Capture the cell that displays the provided text and extract its [x, y] central coordinate. 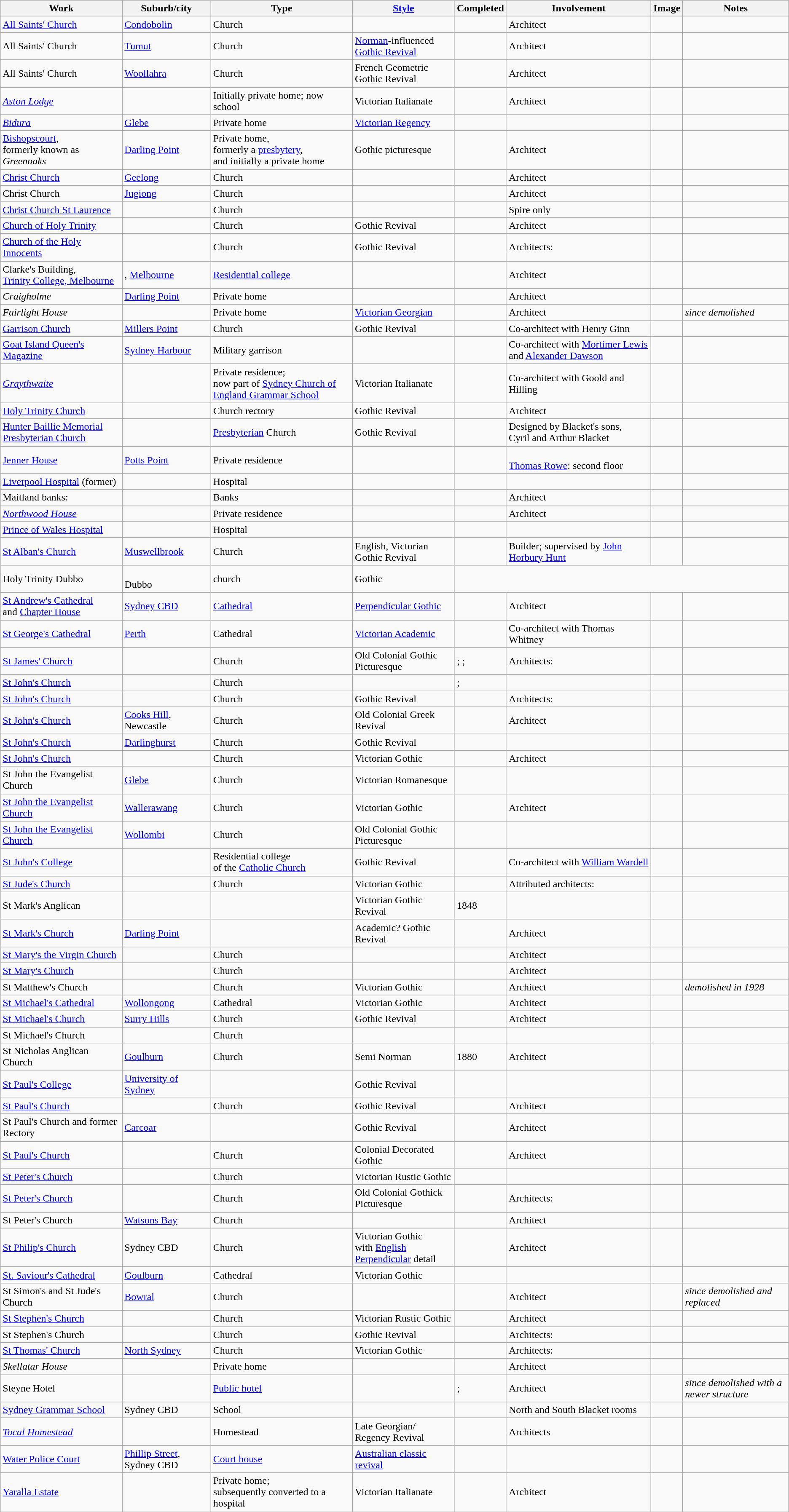
Suburb/city [166, 8]
Completed [480, 8]
Attributed architects: [578, 884]
Bishopscourt,formerly known as Greenoaks [62, 150]
Northwood House [62, 514]
Private home,formerly a presbytery,and initially a private home [282, 150]
Bowral [166, 1297]
Colonial Decorated Gothic [403, 1155]
Carcoar [166, 1127]
Builder; supervised by John Horbury Hunt [578, 551]
St John's College [62, 862]
Homestead [282, 1432]
St Thomas' Church [62, 1351]
Church of Holy Trinity [62, 225]
Victorian Regency [403, 123]
Garrison Church [62, 329]
Private home;subsequently converted to a hospital [282, 1492]
Tumut [166, 46]
Wallerawang [166, 807]
Fairlight House [62, 313]
Style [403, 8]
Cooks Hill, Newcastle [166, 720]
Banks [282, 498]
Church rectory [282, 411]
Hunter Baillie Memorial Presbyterian Church [62, 432]
Spire only [578, 209]
Victorian Gothic Revival [403, 906]
Australian classic revival [403, 1459]
School [282, 1410]
Graythwaite [62, 383]
Notes [736, 8]
Victorian Gothicwith English Perpendicular detail [403, 1247]
Victorian Romanesque [403, 780]
Surry Hills [166, 1019]
Wollombi [166, 835]
Goat Island Queen's Magazine [62, 351]
Steyne Hotel [62, 1389]
English, Victorian Gothic Revival [403, 551]
Initially private home; now school [282, 101]
Jenner House [62, 460]
St Philip's Church [62, 1247]
St Mark's Anglican [62, 906]
church [282, 579]
Water Police Court [62, 1459]
1880 [480, 1057]
Victorian Academic [403, 634]
Residential college [282, 275]
Private residence;now part of Sydney Church of England Grammar School [282, 383]
St Paul's Church and former Rectory [62, 1127]
Craigholme [62, 297]
St Simon's and St Jude's Church [62, 1297]
Prince of Wales Hospital [62, 530]
; ; [480, 661]
Aston Lodge [62, 101]
1848 [480, 906]
Thomas Rowe: second floor [578, 460]
Academic? Gothic Revival [403, 933]
St Michael's Cathedral [62, 1003]
Muswellbrook [166, 551]
North and South Blacket rooms [578, 1410]
Work [62, 8]
Maitland banks: [62, 498]
Millers Point [166, 329]
Residential collegeof the Catholic Church [282, 862]
St Andrew's Cathedraland Chapter House [62, 606]
Court house [282, 1459]
Woollahra [166, 73]
Holy Trinity Dubbo [62, 579]
Sydney Harbour [166, 351]
Perpendicular Gothic [403, 606]
St. Saviour's Cathedral [62, 1275]
Public hotel [282, 1389]
St Mary's the Virgin Church [62, 955]
Co-architect with Thomas Whitney [578, 634]
Skellatar House [62, 1367]
Gothic picturesque [403, 150]
St Mark's Church [62, 933]
Dubbo [166, 579]
since demolished and replaced [736, 1297]
Semi Norman [403, 1057]
Jugiong [166, 193]
, Melbourne [166, 275]
Liverpool Hospital (former) [62, 482]
North Sydney [166, 1351]
Yaralla Estate [62, 1492]
St Alban's Church [62, 551]
St Mary's Church [62, 971]
Perth [166, 634]
Potts Point [166, 460]
Wollongong [166, 1003]
Co-architect with Henry Ginn [578, 329]
Church of the Holy Innocents [62, 247]
Architects [578, 1432]
Bidura [62, 123]
Christ Church St Laurence [62, 209]
University of Sydney [166, 1084]
demolished in 1928 [736, 987]
Holy Trinity Church [62, 411]
Late Georgian/Regency Revival [403, 1432]
since demolished with a newer structure [736, 1389]
Military garrison [282, 351]
Condobolin [166, 24]
Presbyterian Church [282, 432]
Old Colonial Gothick Picturesque [403, 1198]
Gothic [403, 579]
Co-architect with Mortimer Lewis and Alexander Dawson [578, 351]
Type [282, 8]
Tocal Homestead [62, 1432]
Involvement [578, 8]
St Paul's College [62, 1084]
Sydney Grammar School [62, 1410]
Watsons Bay [166, 1220]
St Matthew's Church [62, 987]
Geelong [166, 177]
Image [667, 8]
Designed by Blacket's sons,Cyril and Arthur Blacket [578, 432]
St Jude's Church [62, 884]
Old Colonial Greek Revival [403, 720]
Clarke's Building,Trinity College, Melbourne [62, 275]
French Geometric Gothic Revival [403, 73]
Victorian Georgian [403, 313]
St George's Cathedral [62, 634]
St Nicholas Anglican Church [62, 1057]
Co-architect with William Wardell [578, 862]
Norman-influenced Gothic Revival [403, 46]
Darlinghurst [166, 742]
Phillip Street, Sydney CBD [166, 1459]
Co-architect with Goold and Hilling [578, 383]
St James' Church [62, 661]
since demolished [736, 313]
